For the text-containing cell, return its midpoint in (x, y) coordinate format. 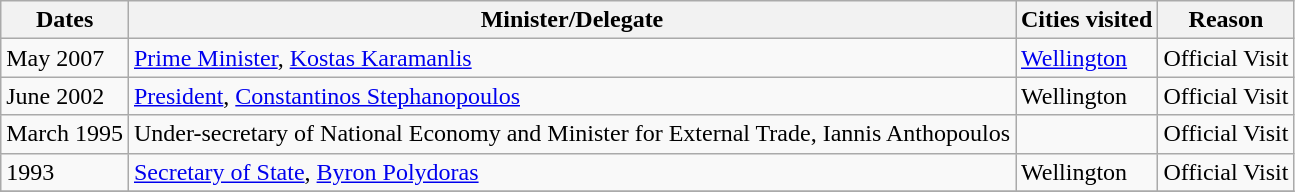
Prime Minister, Kostas Karamanlis (572, 58)
Dates (65, 20)
Under-secretary of National Economy and Minister for External Trade, Iannis Anthopoulos (572, 134)
Reason (1226, 20)
Minister/Delegate (572, 20)
President, Constantinos Stephanopoulos (572, 96)
Secretary of State, Byron Polydoras (572, 172)
March 1995 (65, 134)
May 2007 (65, 58)
June 2002 (65, 96)
1993 (65, 172)
Cities visited (1087, 20)
